From the cell containing the given text, extract its center point as (X, Y) coordinate. 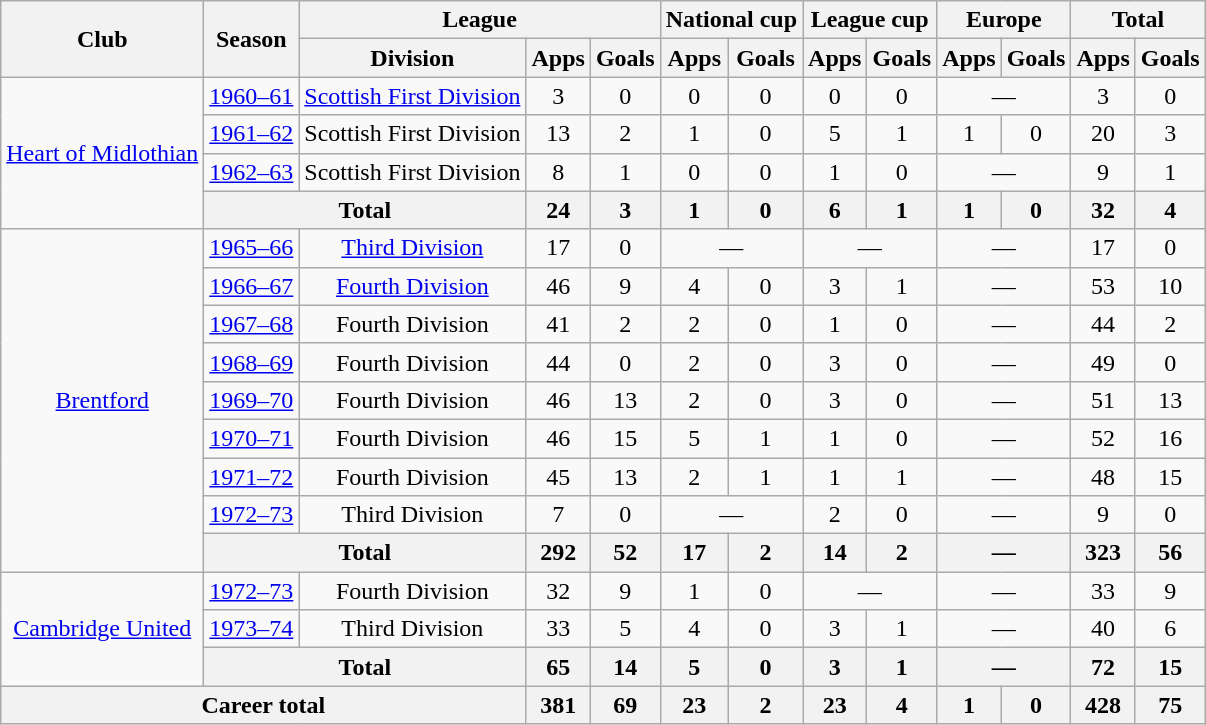
1971–72 (252, 477)
75 (1170, 705)
56 (1170, 553)
381 (558, 705)
Club (102, 39)
1960–61 (252, 96)
20 (1103, 134)
Cambridge United (102, 629)
428 (1103, 705)
53 (1103, 286)
Division (412, 58)
65 (558, 667)
16 (1170, 438)
41 (558, 324)
10 (1170, 286)
69 (625, 705)
Career total (264, 705)
1966–67 (252, 286)
1973–74 (252, 629)
National cup (731, 20)
48 (1103, 477)
1961–62 (252, 134)
1965–66 (252, 248)
323 (1103, 553)
49 (1103, 362)
League (480, 20)
1962–63 (252, 172)
Heart of Midlothian (102, 153)
1970–71 (252, 438)
24 (558, 210)
Europe (1004, 20)
8 (558, 172)
1969–70 (252, 400)
72 (1103, 667)
Season (252, 39)
1967–68 (252, 324)
51 (1103, 400)
292 (558, 553)
7 (558, 515)
League cup (870, 20)
40 (1103, 629)
45 (558, 477)
Brentford (102, 400)
1968–69 (252, 362)
